Pinpoint the cell where the given text exists, returning its [X, Y] midpoint coordinate. 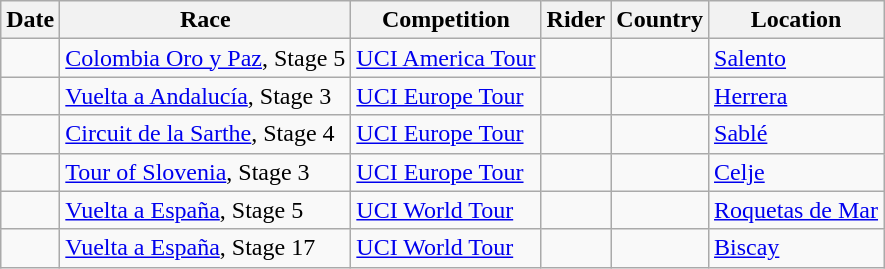
Race [206, 20]
Rider [576, 20]
Competition [446, 20]
Tour of Slovenia, Stage 3 [206, 172]
Vuelta a España, Stage 5 [206, 210]
Vuelta a Andalucía, Stage 3 [206, 96]
Sablé [796, 134]
Celje [796, 172]
Location [796, 20]
Roquetas de Mar [796, 210]
Colombia Oro y Paz, Stage 5 [206, 58]
Vuelta a España, Stage 17 [206, 248]
Date [30, 20]
Salento [796, 58]
UCI America Tour [446, 58]
Herrera [796, 96]
Biscay [796, 248]
Circuit de la Sarthe, Stage 4 [206, 134]
Country [660, 20]
